For the text-containing cell, return its midpoint in (X, Y) coordinate format. 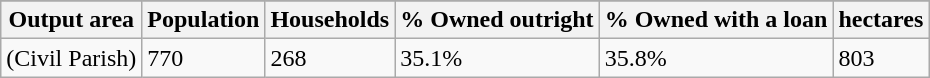
770 (204, 58)
% Owned outright (497, 20)
268 (330, 58)
35.8% (716, 58)
(Civil Parish) (72, 58)
Output area (72, 20)
35.1% (497, 58)
hectares (881, 20)
% Owned with a loan (716, 20)
Population (204, 20)
Households (330, 20)
803 (881, 58)
